Locate the cell with the specified text and output its (x, y) center coordinate. 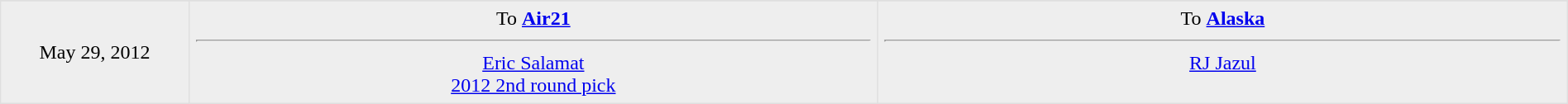
To Air21Eric Salamat 2012 2nd round pick (533, 52)
May 29, 2012 (94, 52)
To AlaskaRJ Jazul (1223, 52)
